Scan for the cell matching the given text and deliver its [X, Y] coordinate at center. 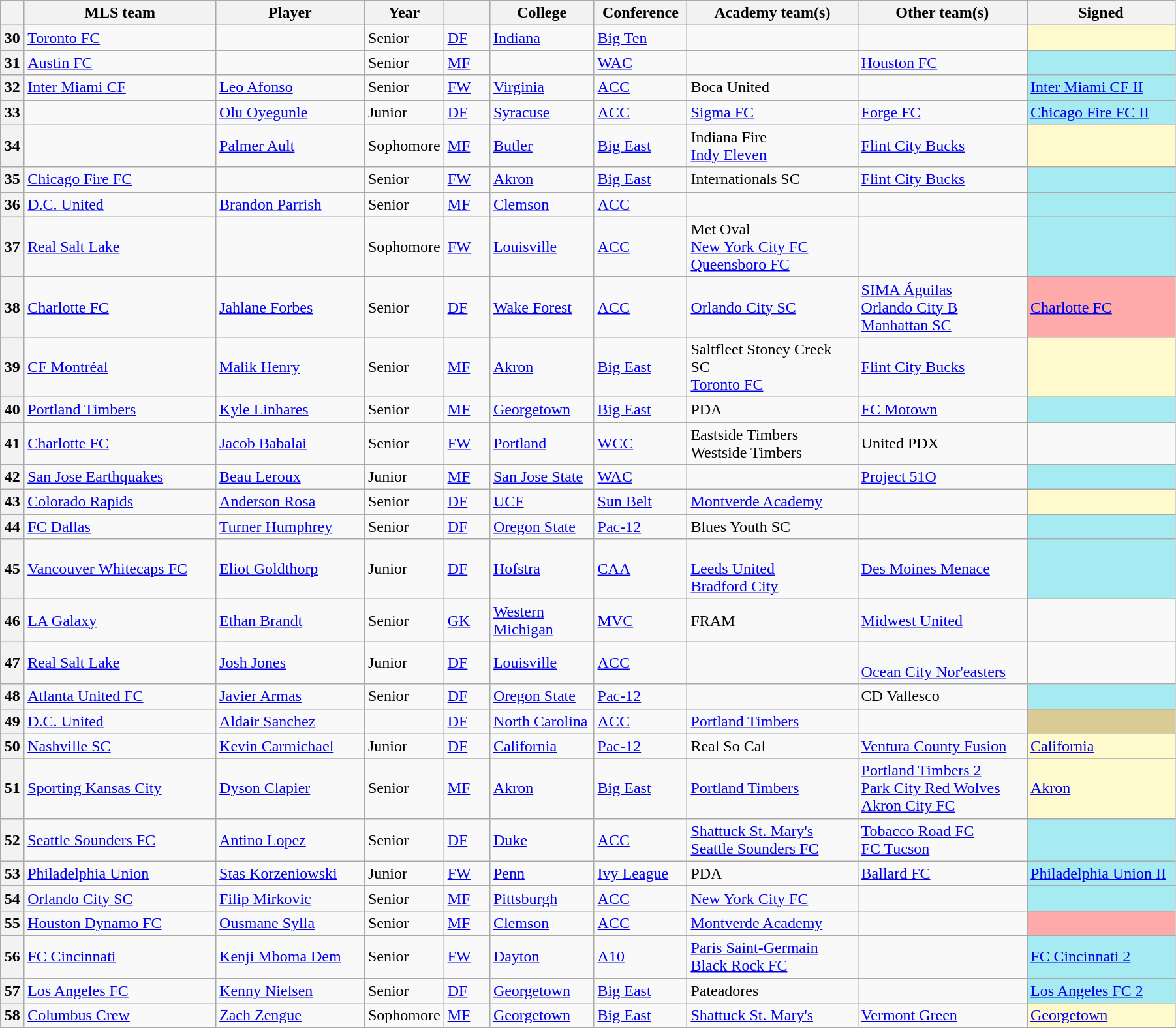
Chicago Fire FC II [1102, 112]
Stas Korzeniowski [290, 873]
40 [12, 409]
Big Ten [641, 38]
Filip Mirkovic [290, 898]
Houston Dynamo FC [120, 923]
43 [12, 502]
30 [12, 38]
53 [12, 873]
45 [12, 569]
34 [12, 146]
San Jose Earthquakes [120, 477]
Conference [641, 13]
Los Angeles FC [120, 990]
Zach Zengue [290, 1016]
50 [12, 746]
Player [290, 13]
Kenji Mboma Dem [290, 957]
SIMA ÁguilasOrlando City BManhattan SC [942, 307]
Palmer Ault [290, 146]
FC Dallas [120, 527]
FC Cincinnati 2 [1102, 957]
37 [12, 247]
Butler [542, 146]
52 [12, 839]
United PDX [942, 443]
Western Michigan [542, 620]
MLS team [120, 13]
Los Angeles FC 2 [1102, 990]
FRAM [773, 620]
MVC [641, 620]
48 [12, 696]
42 [12, 477]
Shattuck St. Mary's [773, 1016]
Chicago Fire FC [120, 179]
Pittsburgh [542, 898]
Forge FC [942, 112]
Ethan Brandt [290, 620]
Ivy League [641, 873]
Toronto FC [120, 38]
51 [12, 788]
38 [12, 307]
Real So Cal [773, 746]
36 [12, 204]
Indiana FireIndy Eleven [773, 146]
Leo Afonso [290, 87]
Sporting Kansas City [120, 788]
Shattuck St. Mary'sSeattle Sounders FC [773, 839]
Project 51O [942, 477]
Brandon Parrish [290, 204]
Des Moines Menace [942, 569]
Atlanta United FC [120, 696]
Ousmane Sylla [290, 923]
Vermont Green [942, 1016]
LA Galaxy [120, 620]
39 [12, 367]
Other team(s) [942, 13]
CAA [641, 569]
32 [12, 87]
FC Motown [942, 409]
Ocean City Nor'easters [942, 663]
CD Vallesco [942, 696]
46 [12, 620]
Leeds UnitedBradford City [773, 569]
Portland Timbers 2Park City Red WolvesAkron City FC [942, 788]
UCF [542, 502]
Nashville SC [120, 746]
Javier Armas [290, 696]
Colorado Rapids [120, 502]
Met OvalNew York City FCQueensboro FC [773, 247]
CF Montréal [120, 367]
Portland [542, 443]
Blues Youth SC [773, 527]
Austin FC [120, 63]
Boca United [773, 87]
55 [12, 923]
Josh Jones [290, 663]
FC Cincinnati [120, 957]
Jacob Babalai [290, 443]
Aldair Sanchez [290, 721]
Midwest United [942, 620]
Dyson Clapier [290, 788]
Eliot Goldthorp [290, 569]
47 [12, 663]
Antino Lopez [290, 839]
Hofstra [542, 569]
Signed [1102, 13]
Paris Saint-GermainBlack Rock FC [773, 957]
Anderson Rosa [290, 502]
57 [12, 990]
49 [12, 721]
44 [12, 527]
Saltfleet Stoney Creek SCToronto FC [773, 367]
Philadelphia Union II [1102, 873]
North Carolina [542, 721]
58 [12, 1016]
35 [12, 179]
Kyle Linhares [290, 409]
Academy team(s) [773, 13]
Pateadores [773, 990]
Duke [542, 839]
Sun Belt [641, 502]
Vancouver Whitecaps FC [120, 569]
A10 [641, 957]
Dayton [542, 957]
Inter Miami CF [120, 87]
56 [12, 957]
Syracuse [542, 112]
Kenny Nielsen [290, 990]
San Jose State [542, 477]
Jahlane Forbes [290, 307]
Malik Henry [290, 367]
Philadelphia Union [120, 873]
Virginia [542, 87]
WCC [641, 443]
Turner Humphrey [290, 527]
Wake Forest [542, 307]
GK [467, 620]
54 [12, 898]
Inter Miami CF II [1102, 87]
31 [12, 63]
Internationals SC [773, 179]
Year [404, 13]
College [542, 13]
41 [12, 443]
Penn [542, 873]
New York City FC [773, 898]
Kevin Carmichael [290, 746]
Eastside TimbersWestside Timbers [773, 443]
Indiana [542, 38]
Columbus Crew [120, 1016]
Sigma FC [773, 112]
Seattle Sounders FC [120, 839]
Olu Oyegunle [290, 112]
Ventura County Fusion [942, 746]
Houston FC [942, 63]
Ballard FC [942, 873]
Tobacco Road FCFC Tucson [942, 839]
33 [12, 112]
Beau Leroux [290, 477]
